Provide the [X, Y] coordinate of the cell's center where the given text is located.  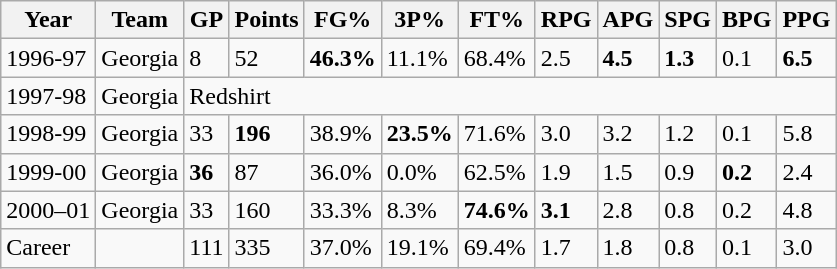
2000–01 [48, 210]
2.4 [806, 172]
52 [266, 58]
71.6% [496, 134]
1999-00 [48, 172]
36.0% [342, 172]
Redshirt [510, 96]
Career [48, 248]
2.5 [566, 58]
196 [266, 134]
1.7 [566, 248]
FT% [496, 20]
335 [266, 248]
0.0% [420, 172]
Team [140, 20]
6.5 [806, 58]
62.5% [496, 172]
Year [48, 20]
1996-97 [48, 58]
8 [206, 58]
36 [206, 172]
33.3% [342, 210]
8.3% [420, 210]
PPG [806, 20]
1.9 [566, 172]
19.1% [420, 248]
38.9% [342, 134]
46.3% [342, 58]
1.2 [688, 134]
69.4% [496, 248]
87 [266, 172]
FG% [342, 20]
4.5 [628, 58]
0.9 [688, 172]
APG [628, 20]
4.8 [806, 210]
111 [206, 248]
1.5 [628, 172]
1997-98 [48, 96]
23.5% [420, 134]
2.8 [628, 210]
74.6% [496, 210]
1.3 [688, 58]
3.2 [628, 134]
SPG [688, 20]
Points [266, 20]
11.1% [420, 58]
5.8 [806, 134]
68.4% [496, 58]
BPG [747, 20]
GP [206, 20]
RPG [566, 20]
3P% [420, 20]
160 [266, 210]
1998-99 [48, 134]
1.8 [628, 248]
3.1 [566, 210]
37.0% [342, 248]
